Extract the [X, Y] coordinate from the center of the cell holding the provided text.  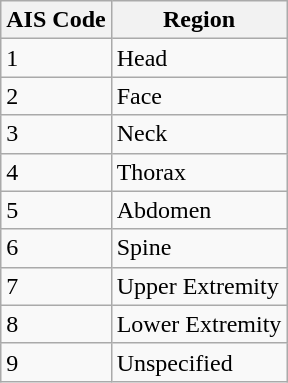
Thorax [199, 172]
Neck [199, 134]
5 [56, 210]
Head [199, 58]
Unspecified [199, 362]
Upper Extremity [199, 286]
9 [56, 362]
8 [56, 324]
3 [56, 134]
2 [56, 96]
Face [199, 96]
Spine [199, 248]
Region [199, 20]
Abdomen [199, 210]
Lower Extremity [199, 324]
1 [56, 58]
4 [56, 172]
7 [56, 286]
6 [56, 248]
AIS Code [56, 20]
